Extract the [x, y] coordinate from the center of the cell holding the provided text.  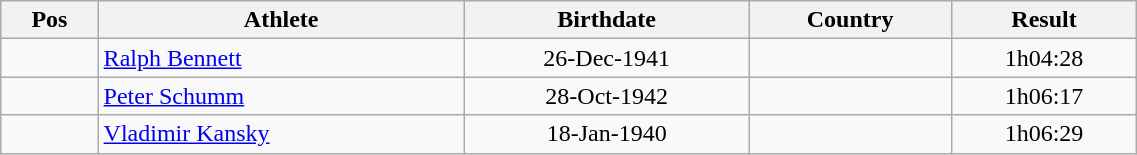
18-Jan-1940 [606, 134]
Peter Schumm [281, 96]
Result [1044, 20]
1h06:29 [1044, 134]
Birthdate [606, 20]
26-Dec-1941 [606, 58]
28-Oct-1942 [606, 96]
Athlete [281, 20]
Ralph Bennett [281, 58]
1h06:17 [1044, 96]
1h04:28 [1044, 58]
Pos [50, 20]
Country [850, 20]
Vladimir Kansky [281, 134]
